Search for the cell housing the specified text and yield its (x, y) center coordinate. 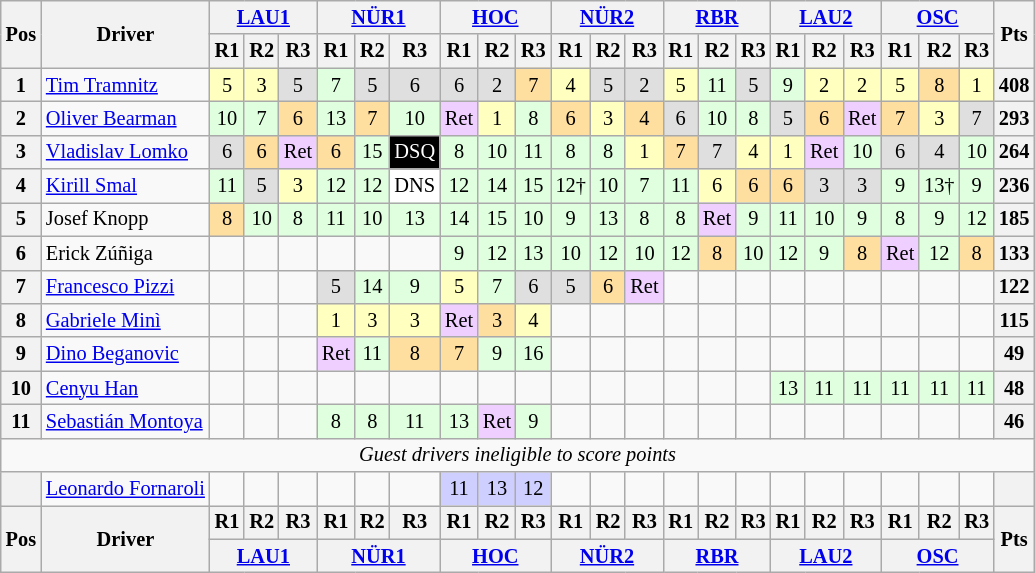
Leonardo Fornaroli (126, 489)
13† (939, 186)
46 (1014, 421)
264 (1014, 152)
Josef Knopp (126, 219)
Dino Beganovic (126, 354)
133 (1014, 253)
49 (1014, 354)
16 (534, 354)
12† (571, 186)
115 (1014, 320)
Erick Zúñiga (126, 253)
236 (1014, 186)
Gabriele Minì (126, 320)
48 (1014, 388)
Tim Tramnitz (126, 85)
293 (1014, 118)
Guest drivers ineligible to score points (518, 455)
DNS (415, 186)
122 (1014, 287)
408 (1014, 85)
Sebastián Montoya (126, 421)
Cenyu Han (126, 388)
185 (1014, 219)
Kirill Smal (126, 186)
Vladislav Lomko (126, 152)
DSQ (415, 152)
Francesco Pizzi (126, 287)
Oliver Bearman (126, 118)
